Detect which cell encompasses the target text, then output its [x, y] center coordinate. 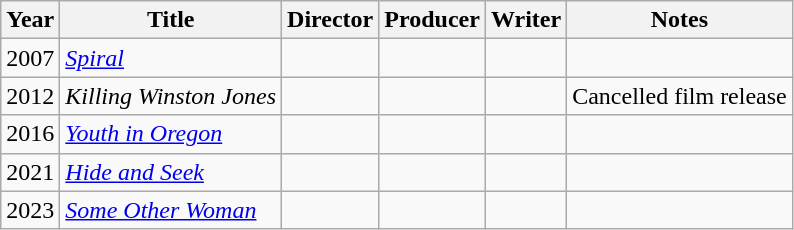
2023 [30, 210]
2021 [30, 172]
Spiral [171, 58]
Year [30, 20]
Title [171, 20]
Killing Winston Jones [171, 96]
2012 [30, 96]
Notes [680, 20]
2016 [30, 134]
Youth in Oregon [171, 134]
Some Other Woman [171, 210]
Hide and Seek [171, 172]
Director [330, 20]
2007 [30, 58]
Producer [432, 20]
Writer [526, 20]
Cancelled film release [680, 96]
